Return [X, Y] of the center of cell containing provided text 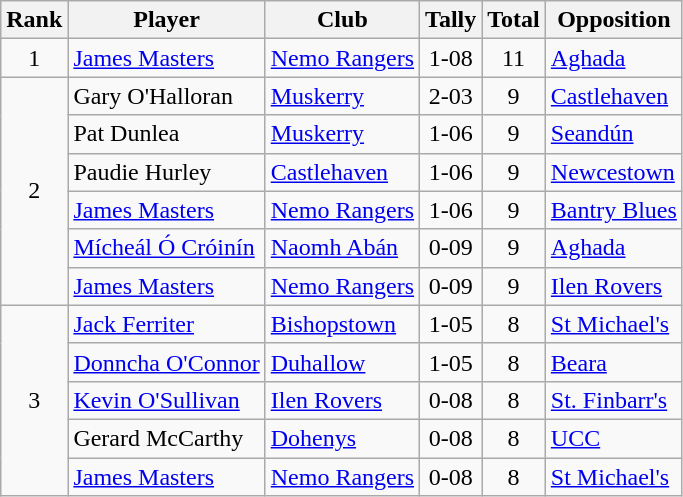
Rank [34, 20]
Player [166, 20]
Newcestown [614, 172]
Club [342, 20]
Dohenys [342, 438]
Gary O'Halloran [166, 96]
11 [514, 58]
Kevin O'Sullivan [166, 400]
1 [34, 58]
UCC [614, 438]
St. Finbarr's [614, 400]
Bishopstown [342, 324]
Paudie Hurley [166, 172]
Duhallow [342, 362]
Gerard McCarthy [166, 438]
Total [514, 20]
1-08 [451, 58]
Opposition [614, 20]
Beara [614, 362]
Jack Ferriter [166, 324]
Pat Dunlea [166, 134]
3 [34, 400]
Bantry Blues [614, 210]
Seandún [614, 134]
Donncha O'Connor [166, 362]
Mícheál Ó Cróinín [166, 248]
Naomh Abán [342, 248]
Tally [451, 20]
2 [34, 191]
2-03 [451, 96]
